Find where the given text appears and provide that cell's center as (x, y) coordinate. 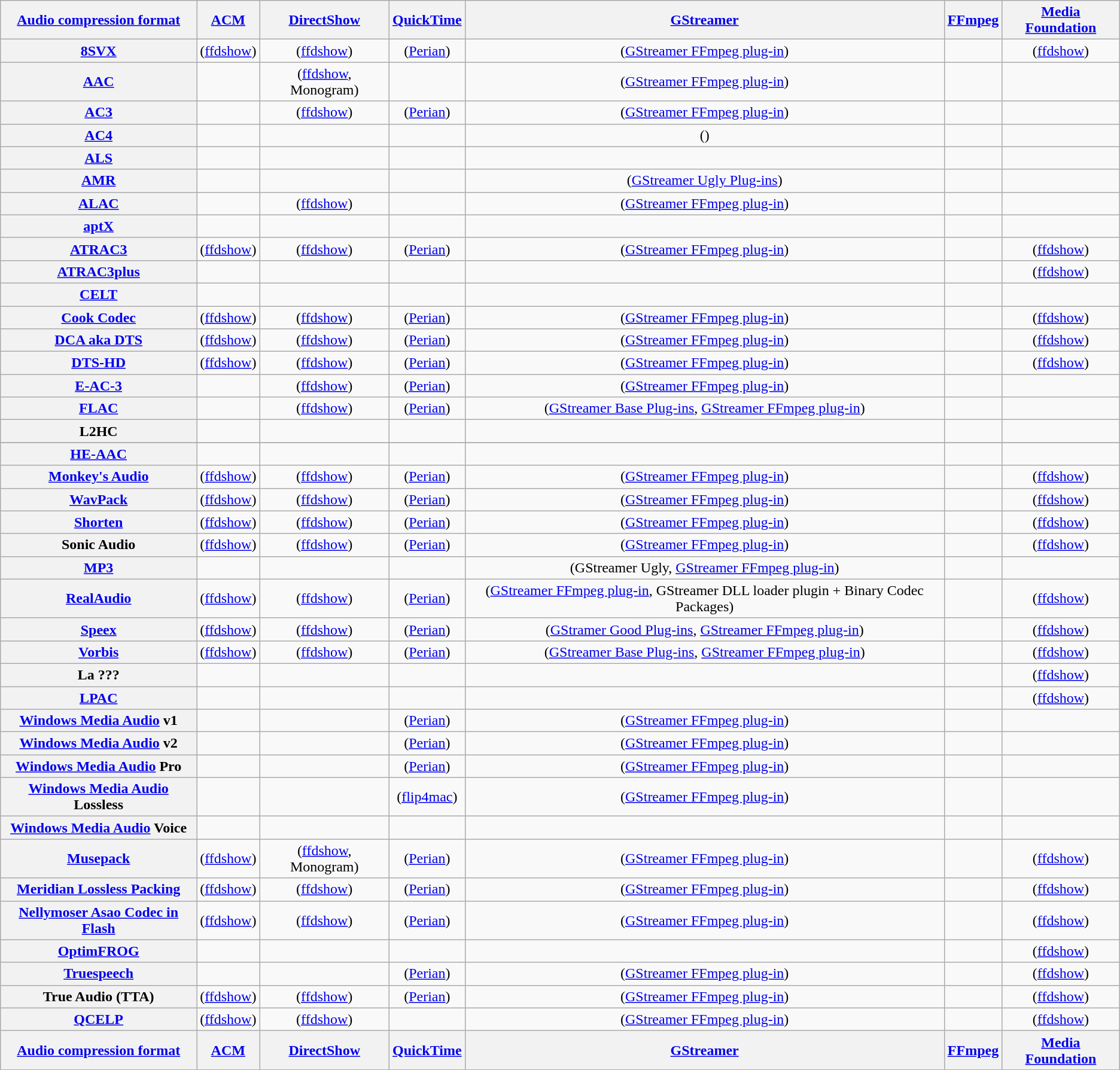
AMR (99, 181)
Vorbis (99, 652)
DCA aka DTS (99, 340)
CELT (99, 294)
(GStreamer Ugly, GStreamer FFmpeg plug-in) (705, 568)
QCELP (99, 1019)
Speex (99, 629)
ATRAC3 (99, 249)
Monkey's Audio (99, 477)
Nellymoser Asao Codec in Flash (99, 920)
() (705, 135)
Windows Media Audio Lossless (99, 797)
Shorten (99, 522)
Windows Media Audio Voice (99, 828)
DTS-HD (99, 363)
La ??? (99, 675)
Cook Codec (99, 318)
ATRAC3plus (99, 272)
aptX (99, 226)
True Audio (TTA) (99, 996)
AC3 (99, 112)
ALS (99, 158)
(GStramer Good Plug-ins, GStreamer FFmpeg plug-in) (705, 629)
L2HC (99, 431)
(flip4mac) (427, 797)
8SVX (99, 51)
RealAudio (99, 598)
Windows Media Audio v2 (99, 743)
ALAC (99, 203)
E-AC-3 (99, 386)
Windows Media Audio Pro (99, 766)
HE-AAC (99, 454)
AAC (99, 81)
LPAC (99, 698)
Sonic Audio (99, 545)
WavPack (99, 499)
AC4 (99, 135)
(GStreamer FFmpeg plug-in, GStreamer DLL loader plugin + Binary Codec Packages) (705, 598)
MP3 (99, 568)
(GStreamer Ugly Plug-ins) (705, 181)
OptimFROG (99, 951)
Meridian Lossless Packing (99, 889)
FLAC (99, 409)
Windows Media Audio v1 (99, 721)
Musepack (99, 859)
Truespeech (99, 974)
